Pinpoint the cell where the given text exists, returning its (x, y) midpoint coordinate. 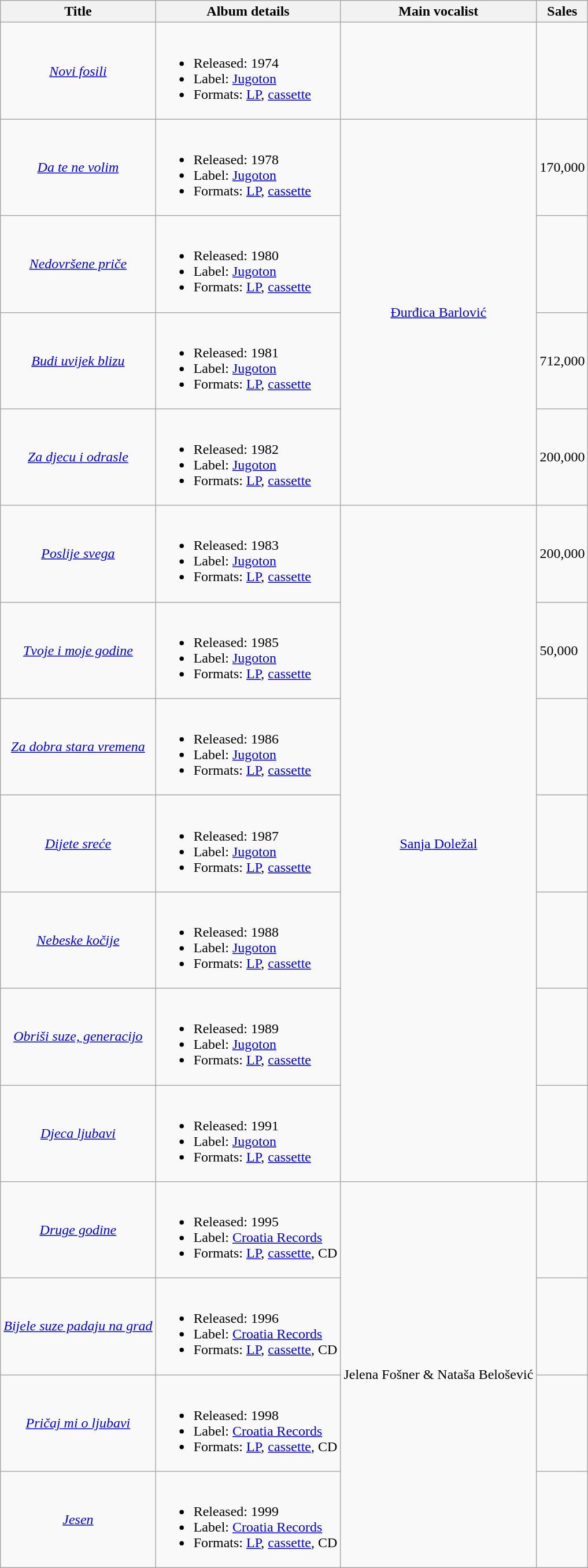
50,000 (562, 650)
Released: 1980Label: JugotonFormats: LP, cassette (248, 264)
Title (78, 12)
Jesen (78, 1519)
Released: 1985Label: JugotonFormats: LP, cassette (248, 650)
Nedovršene priče (78, 264)
Djeca ljubavi (78, 1133)
Dijete sreće (78, 843)
Novi fosili (78, 71)
Za djecu i odrasle (78, 457)
Released: 1998Label: Croatia RecordsFormats: LP, cassette, CD (248, 1423)
Budi uvijek blizu (78, 361)
Album details (248, 12)
Da te ne volim (78, 168)
Pričaj mi o ljubavi (78, 1423)
Za dobra stara vremena (78, 747)
Released: 1978Label: JugotonFormats: LP, cassette (248, 168)
Sales (562, 12)
170,000 (562, 168)
Tvoje i moje godine (78, 650)
Released: 1987Label: JugotonFormats: LP, cassette (248, 843)
Released: 1983Label: JugotonFormats: LP, cassette (248, 554)
Main vocalist (438, 12)
Đurđica Barlović (438, 312)
Released: 1995Label: Croatia RecordsFormats: LP, cassette, CD (248, 1230)
Released: 1999Label: Croatia RecordsFormats: LP, cassette, CD (248, 1519)
Released: 1996Label: Croatia RecordsFormats: LP, cassette, CD (248, 1326)
Obriši suze, generacijo (78, 1036)
Poslije svega (78, 554)
Sanja Doležal (438, 843)
Released: 1986Label: JugotonFormats: LP, cassette (248, 747)
Bijele suze padaju na grad (78, 1326)
Released: 1991Label: JugotonFormats: LP, cassette (248, 1133)
712,000 (562, 361)
Jelena Fošner & Nataša Belošević (438, 1375)
Released: 1988Label: JugotonFormats: LP, cassette (248, 940)
Druge godine (78, 1230)
Released: 1981Label: JugotonFormats: LP, cassette (248, 361)
Released: 1974Label: JugotonFormats: LP, cassette (248, 71)
Nebeske kočije (78, 940)
Released: 1989Label: JugotonFormats: LP, cassette (248, 1036)
Released: 1982Label: JugotonFormats: LP, cassette (248, 457)
